For the text-containing cell, return its midpoint in [x, y] coordinate format. 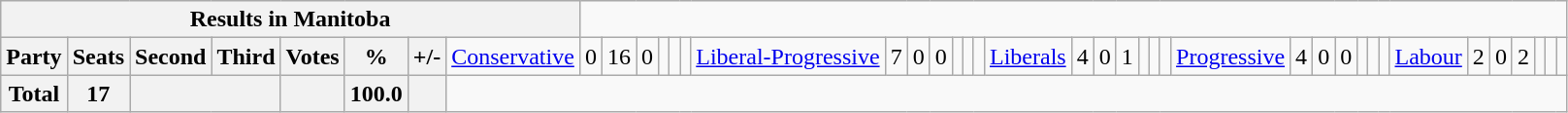
17 [98, 94]
Liberal-Progressive [788, 56]
Progressive [1230, 56]
+/- [427, 56]
Seats [98, 56]
Liberals [1028, 56]
Total [34, 94]
Votes [312, 56]
16 [619, 56]
Results in Manitoba [291, 19]
Party [34, 56]
7 [897, 56]
Conservative [513, 56]
Labour [1428, 56]
100.0 [376, 94]
Third [246, 56]
Second [171, 56]
% [376, 56]
1 [1127, 56]
